Capture the cell that displays the provided text and extract its [x, y] central coordinate. 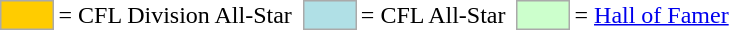
= CFL All-Star [433, 15]
= CFL Division All-Star [175, 15]
